Identify which cell holds the provided text, then report its [X, Y] central coordinate. 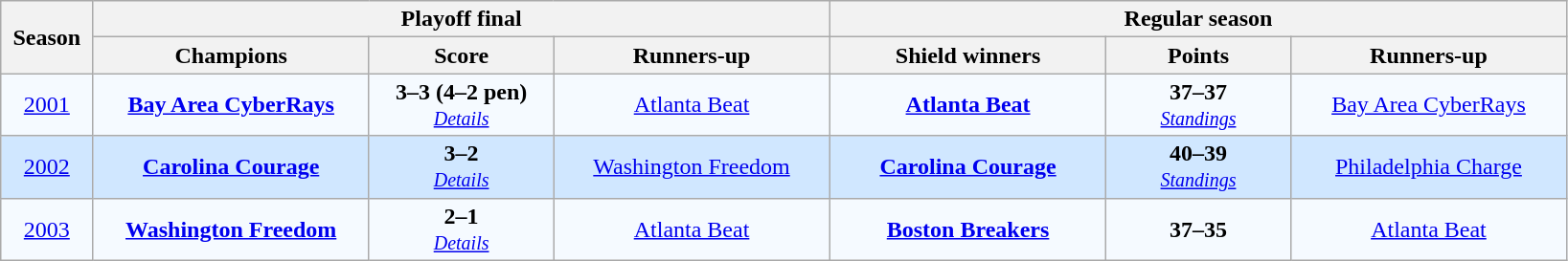
40–39Standings [1198, 166]
Champions [232, 55]
2002 [47, 166]
37–37Standings [1198, 105]
2003 [47, 229]
Boston Breakers [967, 229]
Regular season [1197, 19]
Playoff final [462, 19]
2–1Details [461, 229]
3–3 (4–2 pen)Details [461, 105]
Score [461, 55]
Philadelphia Charge [1429, 166]
37–35 [1198, 229]
Season [47, 37]
2001 [47, 105]
Points [1198, 55]
3–2Details [461, 166]
Shield winners [967, 55]
